For the text-containing cell, return its midpoint in (x, y) coordinate format. 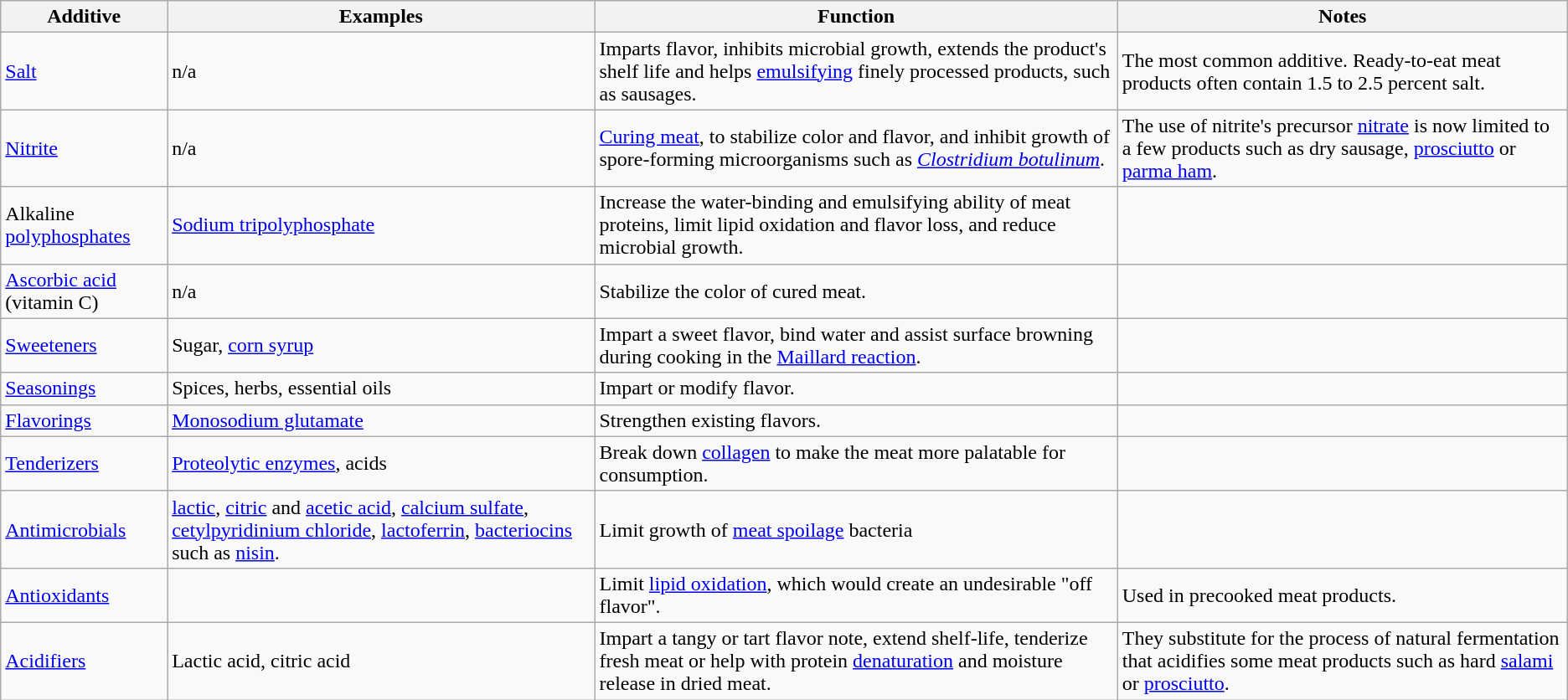
Monosodium glutamate (381, 420)
Flavorings (84, 420)
Nitrite (84, 148)
Ascorbic acid (vitamin C) (84, 291)
Stabilize the color of cured meat. (856, 291)
Limit lipid oxidation, which would create an undesirable "off flavor". (856, 594)
Proteolytic enzymes, acids (381, 464)
Notes (1342, 17)
They substitute for the process of natural fermentation that acidifies some meat products such as hard salami or prosciutto. (1342, 661)
Imparts flavor, inhibits microbial growth, extends the product's shelf life and helps emulsifying finely processed products, such as sausages. (856, 71)
Examples (381, 17)
Salt (84, 71)
Impart a sweet flavor, bind water and assist surface browning during cooking in the Maillard reaction. (856, 345)
Sodium tripolyphosphate (381, 225)
Break down collagen to make the meat more palatable for consumption. (856, 464)
Limit growth of meat spoilage bacteria (856, 529)
Strengthen existing flavors. (856, 420)
Sugar, corn syrup (381, 345)
Function (856, 17)
The most common additive. Ready-to-eat meat products often contain 1.5 to 2.5 percent salt. (1342, 71)
Impart a tangy or tart flavor note, extend shelf-life, tenderize fresh meat or help with protein denaturation and moisture release in dried meat. (856, 661)
Impart or modify flavor. (856, 389)
Tenderizers (84, 464)
Lactic acid, citric acid (381, 661)
Antioxidants (84, 594)
Sweeteners (84, 345)
Used in precooked meat products. (1342, 594)
Spices, herbs, essential oils (381, 389)
Acidifiers (84, 661)
Seasonings (84, 389)
lactic, citric and acetic acid, calcium sulfate, cetylpyridinium chloride, lactoferrin, bacteriocins such as nisin. (381, 529)
Antimicrobials (84, 529)
Additive (84, 17)
Alkaline polyphosphates (84, 225)
The use of nitrite's precursor nitrate is now limited to a few products such as dry sausage, prosciutto or parma ham. (1342, 148)
Curing meat, to stabilize color and flavor, and inhibit growth of spore-forming microorganisms such as Clostridium botulinum. (856, 148)
Increase the water-binding and emulsifying ability of meat proteins, limit lipid oxidation and flavor loss, and reduce microbial growth. (856, 225)
